Search for the cell housing the specified text and yield its [X, Y] center coordinate. 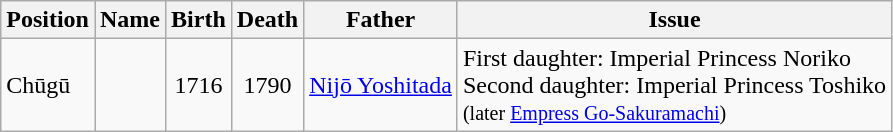
First daughter: Imperial Princess NorikoSecond daughter: Imperial Princess Toshiko(later Empress Go-Sakuramachi) [674, 85]
Position [48, 20]
Death [267, 20]
Nijō Yoshitada [381, 85]
Father [381, 20]
1716 [199, 85]
1790 [267, 85]
Birth [199, 20]
Issue [674, 20]
Chūgū [48, 85]
Name [130, 20]
